Provide the [X, Y] coordinate of the cell's center where the given text is located.  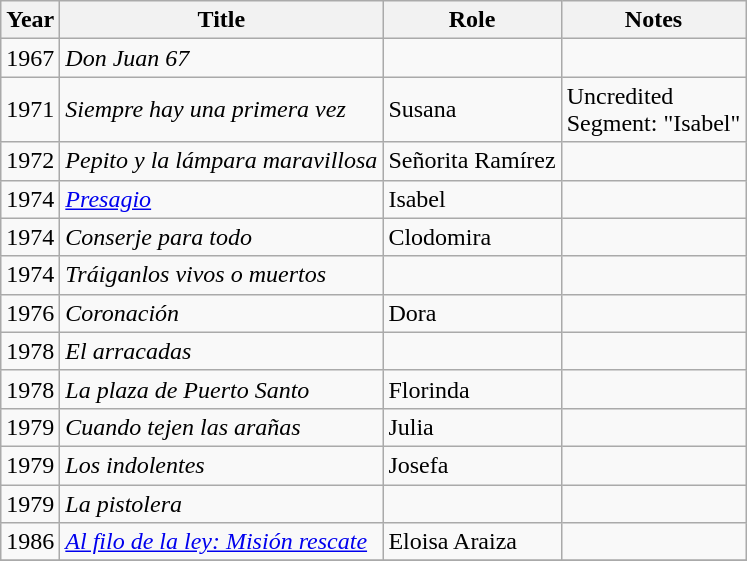
Title [222, 20]
Los indolentes [222, 465]
1971 [30, 110]
Florinda [472, 389]
Señorita Ramírez [472, 161]
Coronación [222, 313]
Don Juan 67 [222, 58]
Role [472, 20]
Siempre hay una primera vez [222, 110]
Josefa [472, 465]
1967 [30, 58]
Julia [472, 427]
La pistolera [222, 503]
Susana [472, 110]
Eloisa Araiza [472, 542]
Dora [472, 313]
UncreditedSegment: "Isabel" [654, 110]
Presagio [222, 199]
Conserje para todo [222, 237]
Year [30, 20]
Al filo de la ley: Misión rescate [222, 542]
Cuando tejen las arañas [222, 427]
Isabel [472, 199]
Clodomira [472, 237]
1986 [30, 542]
1976 [30, 313]
Notes [654, 20]
El arracadas [222, 351]
Tráiganlos vivos o muertos [222, 275]
1972 [30, 161]
Pepito y la lámpara maravillosa [222, 161]
La plaza de Puerto Santo [222, 389]
